Extract the (X, Y) coordinate from the center of the cell holding the provided text.  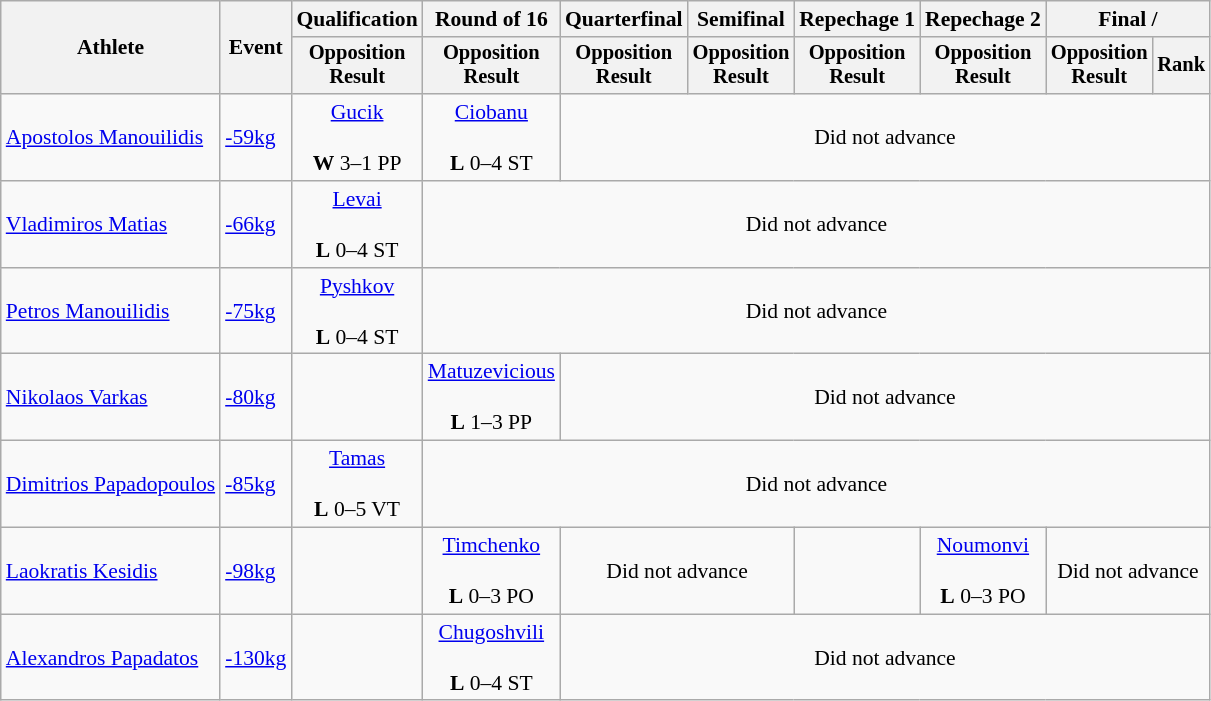
Petros Manouilidis (110, 312)
Dimitrios Papadopoulos (110, 484)
-80kg (256, 398)
Athlete (110, 48)
Semifinal (742, 19)
-85kg (256, 484)
Vladimiros Matias (110, 224)
TimchenkoL 0–3 PO (492, 572)
Event (256, 48)
LevaiL 0–4 ST (356, 224)
-59kg (256, 138)
TamasL 0–5 VT (356, 484)
-66kg (256, 224)
Round of 16 (492, 19)
-130kg (256, 658)
-98kg (256, 572)
ChugoshviliL 0–4 ST (492, 658)
Nikolaos Varkas (110, 398)
Laokratis Kesidis (110, 572)
CiobanuL 0–4 ST (492, 138)
NoumonviL 0–3 PO (983, 572)
GucikW 3–1 PP (356, 138)
Rank (1181, 66)
Apostolos Manouilidis (110, 138)
PyshkovL 0–4 ST (356, 312)
MatuzeviciousL 1–3 PP (492, 398)
Alexandros Papadatos (110, 658)
Final / (1128, 19)
Repechage 1 (857, 19)
-75kg (256, 312)
Quarterfinal (624, 19)
Qualification (356, 19)
Repechage 2 (983, 19)
